Identify which cell holds the provided text, then report its [X, Y] central coordinate. 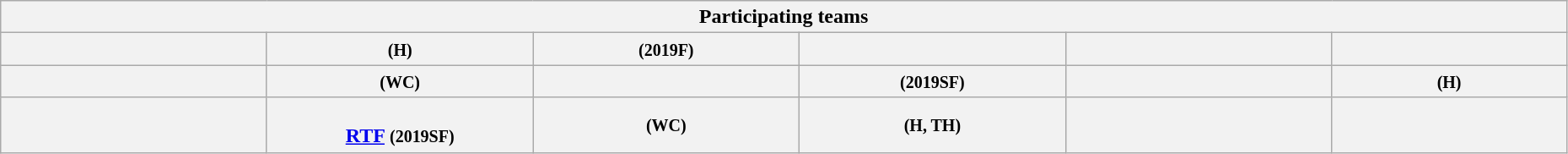
Participating teams [784, 17]
(2019F) [666, 49]
RTF (2019SF) [400, 125]
(H, TH) [933, 125]
(2019SF) [933, 81]
